Pinpoint the cell where the given text exists, returning its (x, y) midpoint coordinate. 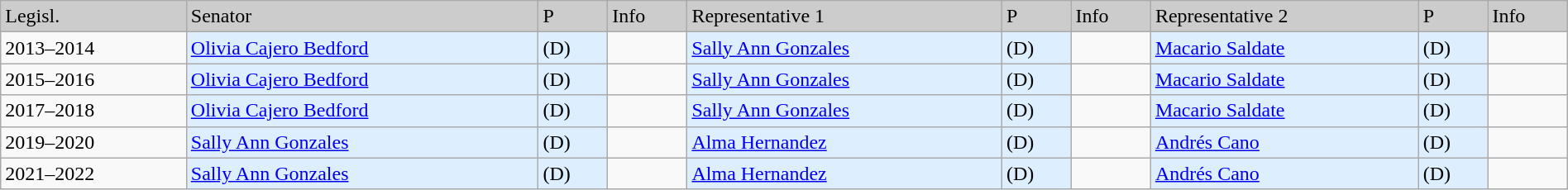
2019–2020 (94, 142)
2021–2022 (94, 173)
Representative 2 (1284, 17)
2013–2014 (94, 48)
2017–2018 (94, 111)
Legisl. (94, 17)
Senator (362, 17)
Representative 1 (844, 17)
2015–2016 (94, 79)
